Determine the (x, y) coordinate at the center of the cell enclosing the given text.  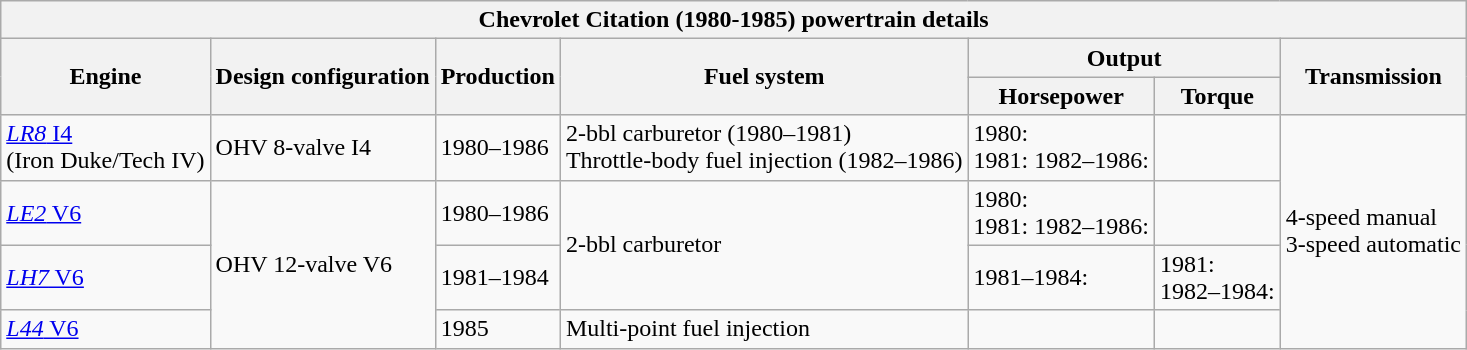
LE2 V6 (106, 212)
Torque (1217, 96)
Design configuration (322, 77)
1981: 1982–1984: (1217, 278)
Output (1124, 58)
Multi-point fuel injection (764, 329)
1985 (498, 329)
1981–1984: (1061, 278)
2-bbl carburetor (764, 245)
Production (498, 77)
4-speed manual3-speed automatic (1373, 232)
LH7 V6 (106, 278)
OHV 8-valve I4 (322, 148)
1981–1984 (498, 278)
Engine (106, 77)
LR8 I4(Iron Duke/Tech IV) (106, 148)
Horsepower (1061, 96)
L44 V6 (106, 329)
2-bbl carburetor (1980–1981)Throttle-body fuel injection (1982–1986) (764, 148)
Chevrolet Citation (1980-1985) powertrain details (734, 20)
OHV 12-valve V6 (322, 264)
Fuel system (764, 77)
Transmission (1373, 77)
